Search for the cell housing the specified text and yield its [x, y] center coordinate. 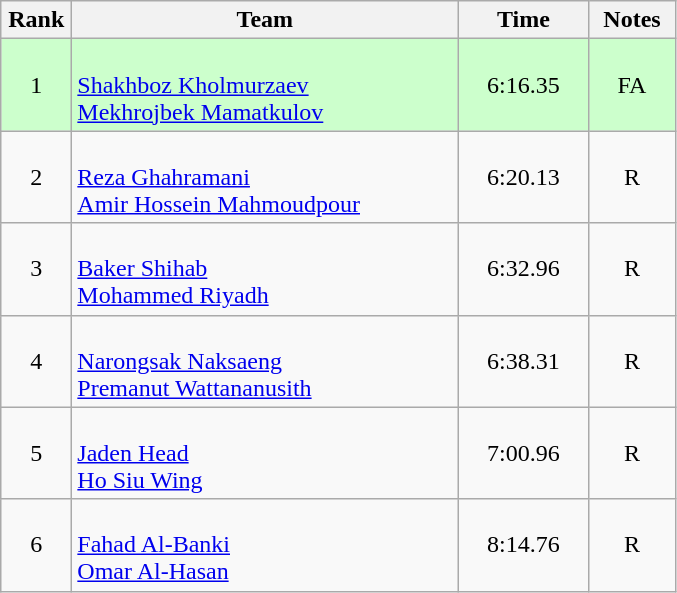
Jaden HeadHo Siu Wing [265, 453]
1 [36, 85]
Narongsak NaksaengPremanut Wattananusith [265, 361]
2 [36, 177]
Notes [632, 20]
6:20.13 [524, 177]
Shakhboz KholmurzaevMekhrojbek Mamatkulov [265, 85]
6:16.35 [524, 85]
6:38.31 [524, 361]
Reza GhahramaniAmir Hossein Mahmoudpour [265, 177]
6:32.96 [524, 269]
Time [524, 20]
FA [632, 85]
Fahad Al-BankiOmar Al-Hasan [265, 545]
8:14.76 [524, 545]
3 [36, 269]
Baker ShihabMohammed Riyadh [265, 269]
5 [36, 453]
Team [265, 20]
6 [36, 545]
4 [36, 361]
7:00.96 [524, 453]
Rank [36, 20]
